Search for the cell housing the specified text and yield its [x, y] center coordinate. 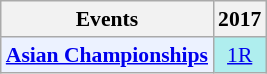
Events [107, 19]
2017 [240, 19]
1R [240, 55]
Asian Championships [107, 55]
